Scan for the cell matching the given text and deliver its (X, Y) coordinate at center. 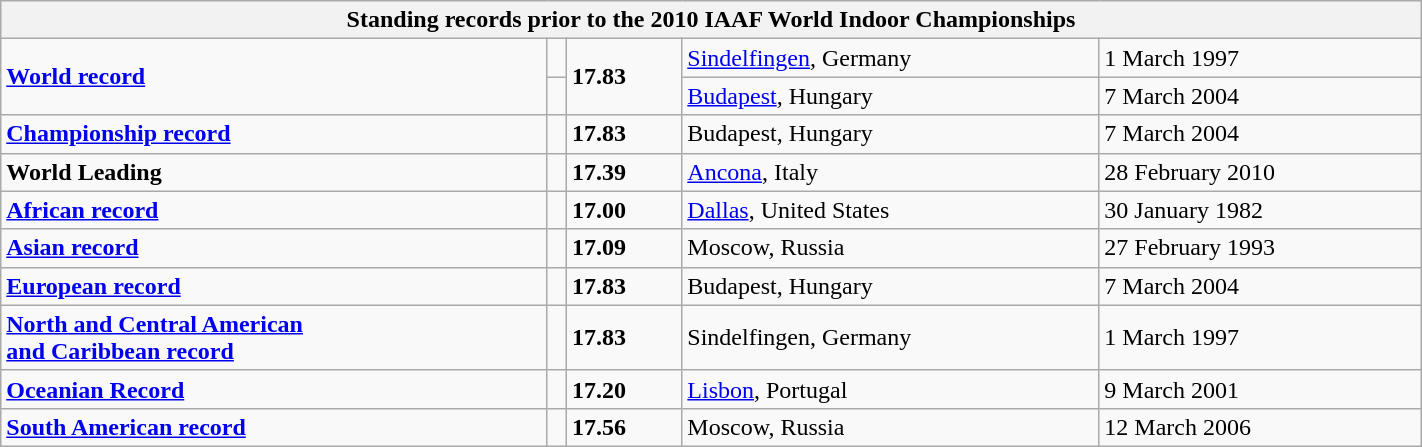
Standing records prior to the 2010 IAAF World Indoor Championships (711, 20)
27 February 1993 (1260, 248)
17.39 (624, 172)
Asian record (274, 248)
Championship record (274, 134)
World Leading (274, 172)
17.00 (624, 210)
30 January 1982 (1260, 210)
World record (274, 77)
28 February 2010 (1260, 172)
Oceanian Record (274, 389)
17.56 (624, 427)
Lisbon, Portugal (890, 389)
North and Central American and Caribbean record (274, 338)
12 March 2006 (1260, 427)
Dallas, United States (890, 210)
17.20 (624, 389)
17.09 (624, 248)
African record (274, 210)
European record (274, 286)
South American record (274, 427)
Ancona, Italy (890, 172)
9 March 2001 (1260, 389)
